Return the [x, y] coordinate for the center point of the cell that contains the specified text.  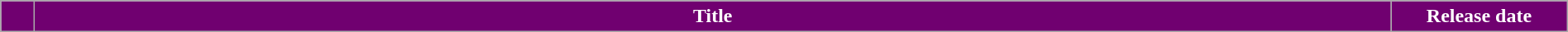
Title [713, 16]
Release date [1480, 16]
